Determine the [X, Y] coordinate at the center of the cell enclosing the given text.  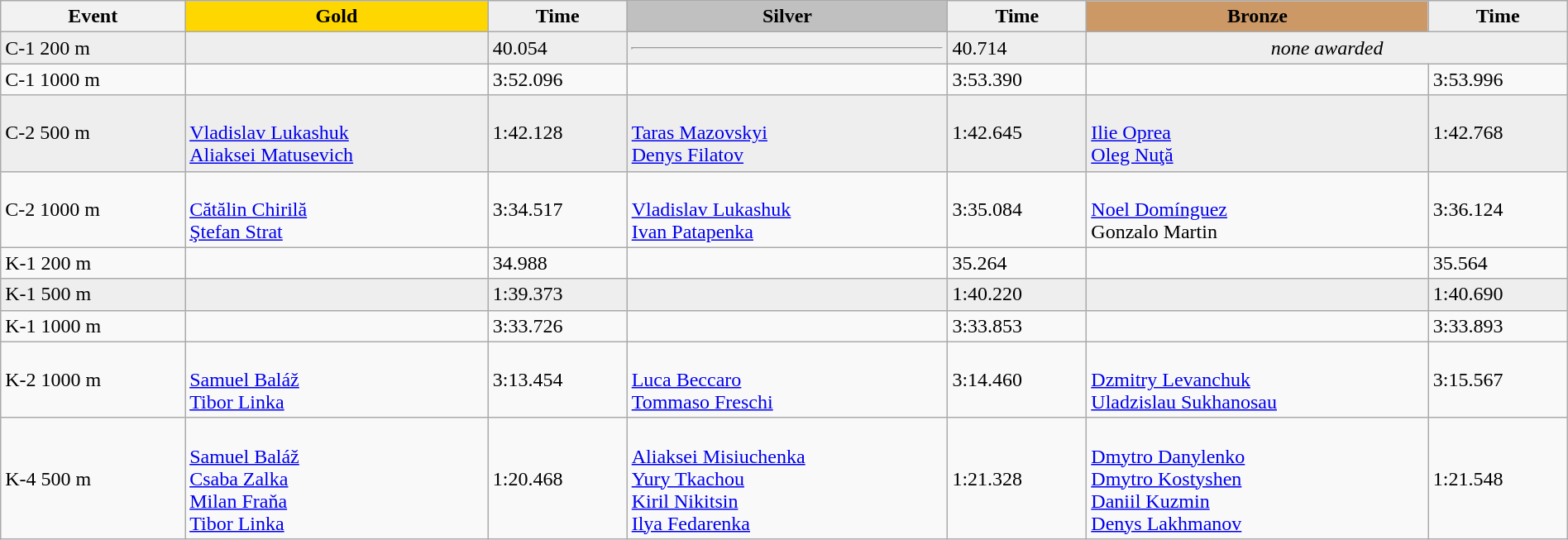
35.564 [1498, 263]
34.988 [557, 263]
K-1 1000 m [93, 326]
C-1 200 m [93, 48]
1:21.548 [1498, 478]
none awarded [1327, 48]
Event [93, 17]
1:42.128 [557, 133]
K-1 200 m [93, 263]
3:34.517 [557, 209]
1:20.468 [557, 478]
3:35.084 [1017, 209]
40.714 [1017, 48]
Vladislav LukashukAliaksei Matusevich [337, 133]
Noel DomínguezGonzalo Martin [1257, 209]
3:36.124 [1498, 209]
Luca BeccaroTommaso Freschi [787, 380]
Bronze [1257, 17]
3:52.096 [557, 79]
1:21.328 [1017, 478]
K-2 1000 m [93, 380]
3:15.567 [1498, 380]
Gold [337, 17]
Cătălin ChirilăŞtefan Strat [337, 209]
40.054 [557, 48]
3:53.996 [1498, 79]
1:39.373 [557, 294]
C-1 1000 m [93, 79]
Ilie OpreaOleg Nuţă [1257, 133]
Vladislav LukashukIvan Patapenka [787, 209]
Silver [787, 17]
Samuel BalážTibor Linka [337, 380]
1:40.690 [1498, 294]
3:13.454 [557, 380]
K-1 500 m [93, 294]
3:53.390 [1017, 79]
Dmytro DanylenkoDmytro KostyshenDaniil KuzminDenys Lakhmanov [1257, 478]
Taras MazovskyiDenys Filatov [787, 133]
1:42.768 [1498, 133]
C-2 500 m [93, 133]
1:42.645 [1017, 133]
3:33.726 [557, 326]
Samuel BalážCsaba ZalkaMilan FraňaTibor Linka [337, 478]
Dzmitry LevanchukUladzislau Sukhanosau [1257, 380]
3:33.853 [1017, 326]
C-2 1000 m [93, 209]
1:40.220 [1017, 294]
3:14.460 [1017, 380]
K-4 500 m [93, 478]
35.264 [1017, 263]
3:33.893 [1498, 326]
Aliaksei MisiuchenkaYury TkachouKiril NikitsinIlya Fedarenka [787, 478]
